Return [X, Y] of the center of cell containing provided text 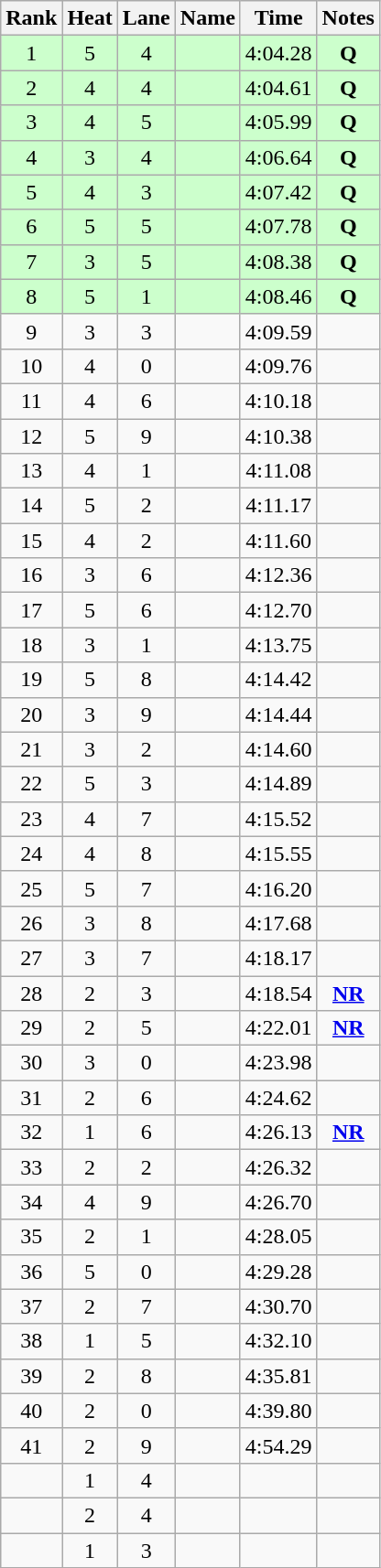
4:26.70 [278, 1202]
18 [31, 645]
22 [31, 784]
35 [31, 1237]
4:04.61 [278, 88]
15 [31, 541]
12 [31, 436]
4:35.81 [278, 1376]
24 [31, 854]
4:32.10 [278, 1341]
28 [31, 993]
4:08.46 [278, 296]
32 [31, 1133]
4:22.01 [278, 1028]
11 [31, 401]
4:28.05 [278, 1237]
4:09.76 [278, 366]
19 [31, 680]
4:08.38 [278, 262]
4:54.29 [278, 1445]
23 [31, 819]
4:10.18 [278, 401]
4:04.28 [278, 53]
10 [31, 366]
4:14.44 [278, 714]
4:29.28 [278, 1272]
4:17.68 [278, 923]
4:15.52 [278, 819]
4:06.64 [278, 157]
27 [31, 958]
4:23.98 [278, 1063]
Lane [147, 18]
4:09.59 [278, 331]
4:30.70 [278, 1306]
4:26.32 [278, 1167]
4:07.78 [278, 227]
4:15.55 [278, 854]
4:39.80 [278, 1411]
26 [31, 923]
4:16.20 [278, 888]
17 [31, 610]
38 [31, 1341]
40 [31, 1411]
29 [31, 1028]
41 [31, 1445]
4:14.42 [278, 680]
20 [31, 714]
4:10.38 [278, 436]
4:24.62 [278, 1098]
21 [31, 749]
30 [31, 1063]
4:14.60 [278, 749]
4:11.08 [278, 471]
4:18.54 [278, 993]
33 [31, 1167]
16 [31, 575]
Time [278, 18]
14 [31, 506]
39 [31, 1376]
4:12.70 [278, 610]
Heat [90, 18]
13 [31, 471]
4:14.89 [278, 784]
25 [31, 888]
4:13.75 [278, 645]
34 [31, 1202]
4:18.17 [278, 958]
36 [31, 1272]
Name [207, 18]
4:12.36 [278, 575]
4:26.13 [278, 1133]
4:07.42 [278, 192]
Rank [31, 18]
4:05.99 [278, 123]
31 [31, 1098]
37 [31, 1306]
Notes [348, 18]
4:11.17 [278, 506]
4:11.60 [278, 541]
